Return the [x, y] coordinate for the center point of the cell that contains the specified text.  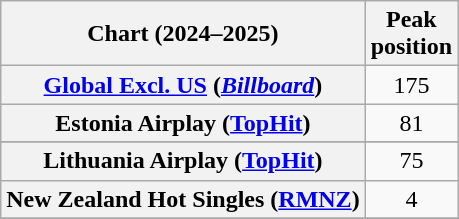
Peakposition [411, 34]
75 [411, 161]
New Zealand Hot Singles (RMNZ) [183, 199]
Estonia Airplay (TopHit) [183, 123]
Chart (2024–2025) [183, 34]
81 [411, 123]
Global Excl. US (Billboard) [183, 85]
Lithuania Airplay (TopHit) [183, 161]
4 [411, 199]
175 [411, 85]
